Provide the (x, y) coordinate of the cell's center where the given text is located.  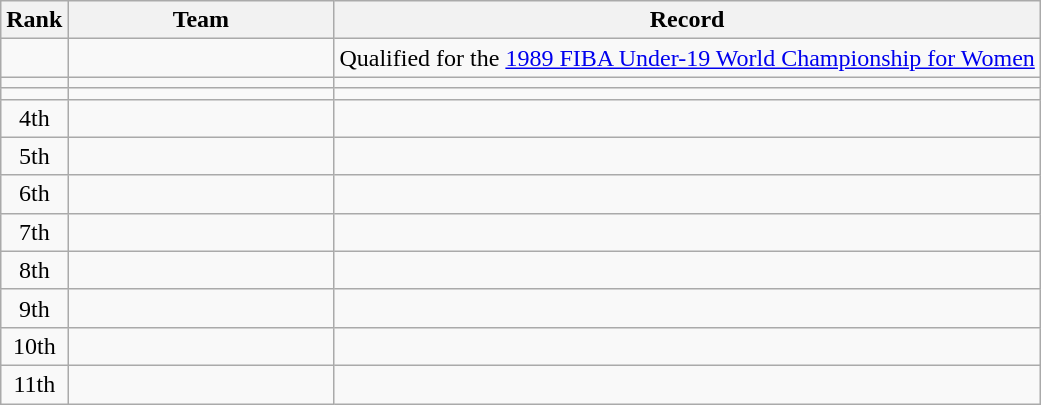
10th (34, 346)
Rank (34, 20)
5th (34, 156)
Record (687, 20)
7th (34, 232)
Qualified for the 1989 FIBA Under-19 World Championship for Women (687, 58)
4th (34, 118)
9th (34, 308)
11th (34, 384)
8th (34, 270)
Team (201, 20)
6th (34, 194)
